Detect which cell encompasses the target text, then output its [x, y] center coordinate. 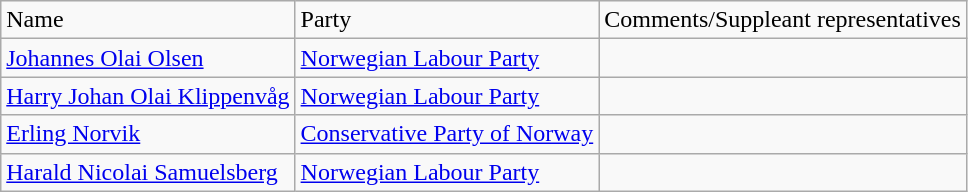
Erling Norvik [148, 134]
Name [148, 20]
Harald Nicolai Samuelsberg [148, 172]
Conservative Party of Norway [447, 134]
Johannes Olai Olsen [148, 58]
Comments/Suppleant representatives [783, 20]
Party [447, 20]
Harry Johan Olai Klippenvåg [148, 96]
